Find where the given text appears and provide that cell's center as [x, y] coordinate. 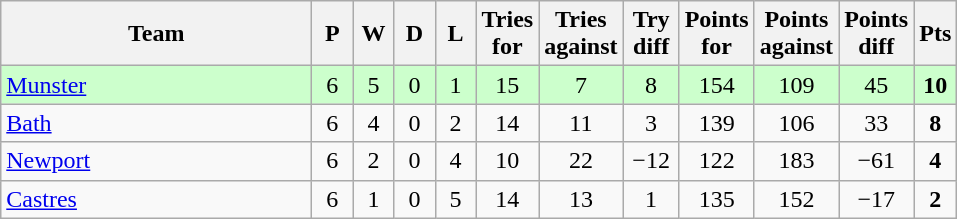
Newport [156, 161]
Munster [156, 85]
−61 [876, 161]
139 [716, 123]
Points diff [876, 34]
122 [716, 161]
W [374, 34]
135 [716, 199]
Castres [156, 199]
152 [796, 199]
Team [156, 34]
Bath [156, 123]
13 [581, 199]
Tries for [508, 34]
Try diff [651, 34]
22 [581, 161]
L [456, 34]
7 [581, 85]
D [414, 34]
Points against [796, 34]
15 [508, 85]
33 [876, 123]
3 [651, 123]
109 [796, 85]
45 [876, 85]
P [332, 34]
Tries against [581, 34]
106 [796, 123]
−12 [651, 161]
154 [716, 85]
11 [581, 123]
Pts [936, 34]
Points for [716, 34]
183 [796, 161]
−17 [876, 199]
